Detect which cell encompasses the target text, then output its (X, Y) center coordinate. 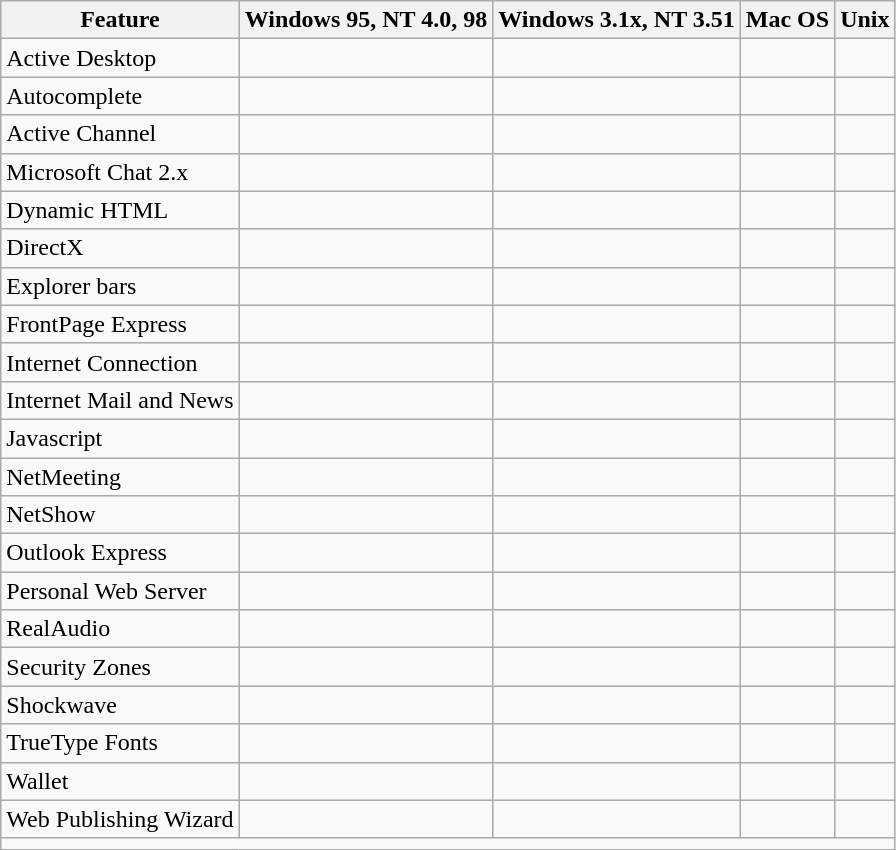
NetMeeting (120, 477)
Javascript (120, 438)
Web Publishing Wizard (120, 819)
NetShow (120, 515)
Microsoft Chat 2.x (120, 172)
Active Channel (120, 134)
Autocomplete (120, 96)
Internet Connection (120, 362)
Windows 3.1x, NT 3.51 (617, 20)
Mac OS (787, 20)
Internet Mail and News (120, 400)
Shockwave (120, 705)
Unix (865, 20)
FrontPage Express (120, 324)
TrueType Fonts (120, 743)
DirectX (120, 248)
RealAudio (120, 629)
Wallet (120, 781)
Windows 95, NT 4.0, 98 (366, 20)
Explorer bars (120, 286)
Personal Web Server (120, 591)
Outlook Express (120, 553)
Feature (120, 20)
Active Desktop (120, 58)
Security Zones (120, 667)
Dynamic HTML (120, 210)
